Output the (x, y) coordinate of the center of the cell containing the given text.  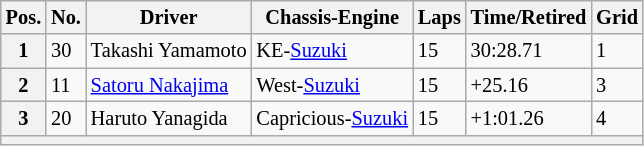
West-Suzuki (332, 85)
11 (66, 85)
KE-Suzuki (332, 51)
Laps (440, 17)
+1:01.26 (529, 118)
Satoru Nakajima (169, 85)
30:28.71 (529, 51)
Time/Retired (529, 17)
30 (66, 51)
Takashi Yamamoto (169, 51)
Driver (169, 17)
Pos. (24, 17)
Capricious-Suzuki (332, 118)
20 (66, 118)
2 (24, 85)
No. (66, 17)
Grid (617, 17)
Haruto Yanagida (169, 118)
Chassis-Engine (332, 17)
4 (617, 118)
+25.16 (529, 85)
